Capture the cell that displays the provided text and extract its [x, y] central coordinate. 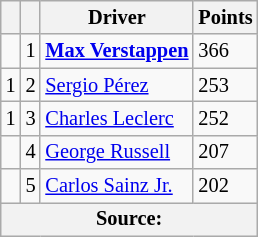
253 [225, 85]
252 [225, 118]
George Russell [116, 152]
Sergio Pérez [116, 85]
Source: [130, 219]
Carlos Sainz Jr. [116, 186]
Charles Leclerc [116, 118]
2 [31, 85]
202 [225, 186]
Driver [116, 17]
207 [225, 152]
Max Verstappen [116, 51]
366 [225, 51]
3 [31, 118]
Points [225, 17]
5 [31, 186]
4 [31, 152]
